Pinpoint the cell where the given text exists, returning its [x, y] midpoint coordinate. 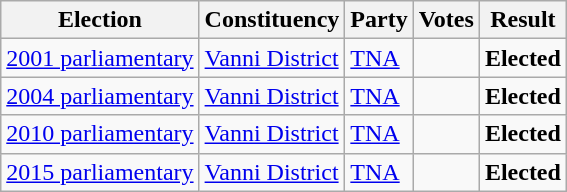
2004 parliamentary [100, 96]
2010 parliamentary [100, 134]
Party [379, 20]
2015 parliamentary [100, 172]
Constituency [272, 20]
Votes [446, 20]
2001 parliamentary [100, 58]
Result [522, 20]
Election [100, 20]
